Capture the cell that displays the provided text and extract its [X, Y] central coordinate. 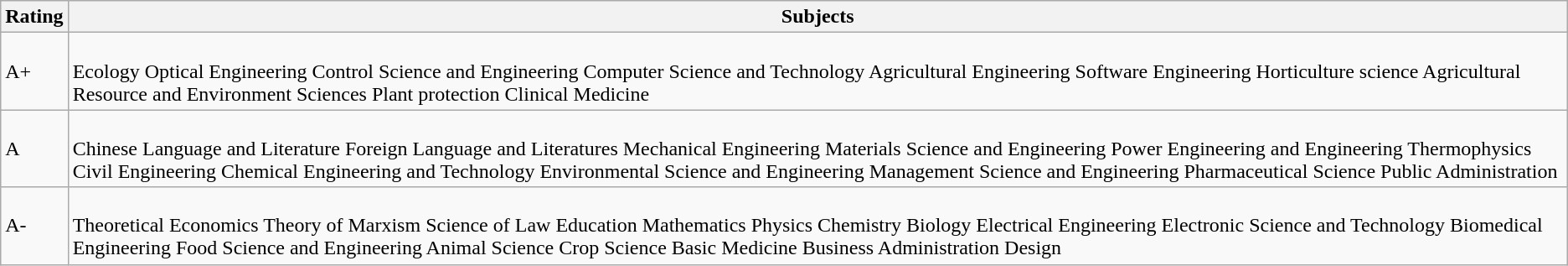
A [34, 149]
Rating [34, 17]
A+ [34, 71]
A- [34, 226]
Subjects [818, 17]
